Extract the (X, Y) coordinate from the center of the cell holding the provided text.  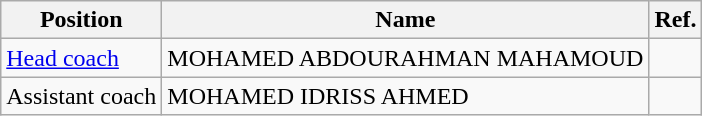
Ref. (676, 20)
MOHAMED ABDOURAHMAN MAHAMOUD (406, 58)
Name (406, 20)
Head coach (82, 58)
Position (82, 20)
Assistant coach (82, 96)
MOHAMED IDRISS AHMED (406, 96)
